Scan for the cell matching the given text and deliver its (x, y) coordinate at center. 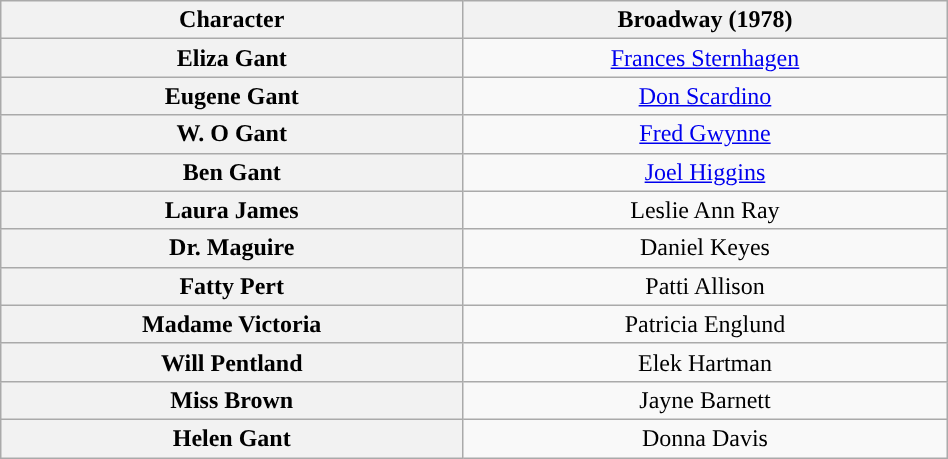
Dr. Maguire (232, 248)
Madame Victoria (232, 324)
Don Scardino (706, 96)
Frances Sternhagen (706, 58)
Will Pentland (232, 362)
Patricia Englund (706, 324)
Leslie Ann Ray (706, 210)
Ben Gant (232, 172)
Helen Gant (232, 438)
Fred Gwynne (706, 134)
Broadway (1978) (706, 20)
Joel Higgins (706, 172)
Jayne Barnett (706, 400)
Eliza Gant (232, 58)
Fatty Pert (232, 286)
Laura James (232, 210)
Elek Hartman (706, 362)
W. O Gant (232, 134)
Donna Davis (706, 438)
Eugene Gant (232, 96)
Character (232, 20)
Patti Allison (706, 286)
Miss Brown (232, 400)
Daniel Keyes (706, 248)
